Identify which cell holds the provided text, then report its (x, y) central coordinate. 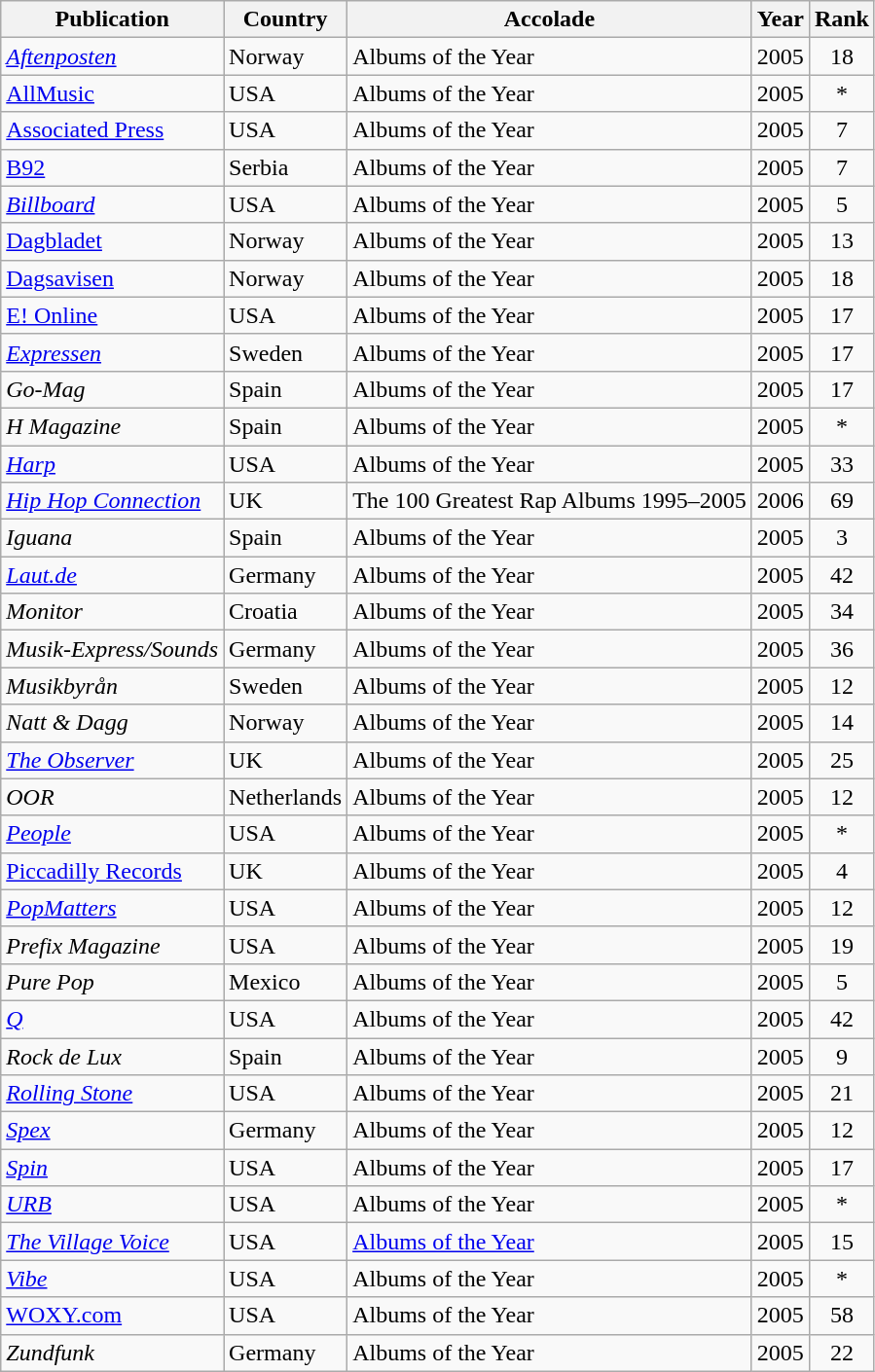
33 (841, 464)
Musik-Express/Sounds (113, 649)
PopMatters (113, 908)
OOR (113, 797)
Associated Press (113, 130)
Q (113, 1019)
Hip Hop Connection (113, 501)
B92 (113, 167)
Croatia (286, 612)
Laut.de (113, 575)
Accolade (550, 19)
The Observer (113, 760)
Iguana (113, 538)
Rock de Lux (113, 1056)
2006 (781, 501)
15 (841, 1242)
Zundfunk (113, 1353)
The Village Voice (113, 1242)
21 (841, 1094)
Rank (841, 19)
58 (841, 1316)
Monitor (113, 612)
69 (841, 501)
Harp (113, 464)
URB (113, 1205)
Natt & Dagg (113, 723)
Go-Mag (113, 389)
Pure Pop (113, 982)
WOXY.com (113, 1316)
Piccadilly Records (113, 871)
People (113, 834)
19 (841, 945)
Country (286, 19)
Billboard (113, 204)
Expressen (113, 352)
25 (841, 760)
Publication (113, 19)
AllMusic (113, 93)
Rolling Stone (113, 1094)
Spex (113, 1131)
H Magazine (113, 426)
Year (781, 19)
Netherlands (286, 797)
36 (841, 649)
Musikbyrån (113, 686)
Serbia (286, 167)
Mexico (286, 982)
Dagbladet (113, 241)
Spin (113, 1168)
13 (841, 241)
34 (841, 612)
Dagsavisen (113, 278)
9 (841, 1056)
The 100 Greatest Rap Albums 1995–2005 (550, 501)
4 (841, 871)
E! Online (113, 315)
22 (841, 1353)
Vibe (113, 1279)
Prefix Magazine (113, 945)
14 (841, 723)
3 (841, 538)
Aftenposten (113, 56)
